Search for the cell housing the specified text and yield its (x, y) center coordinate. 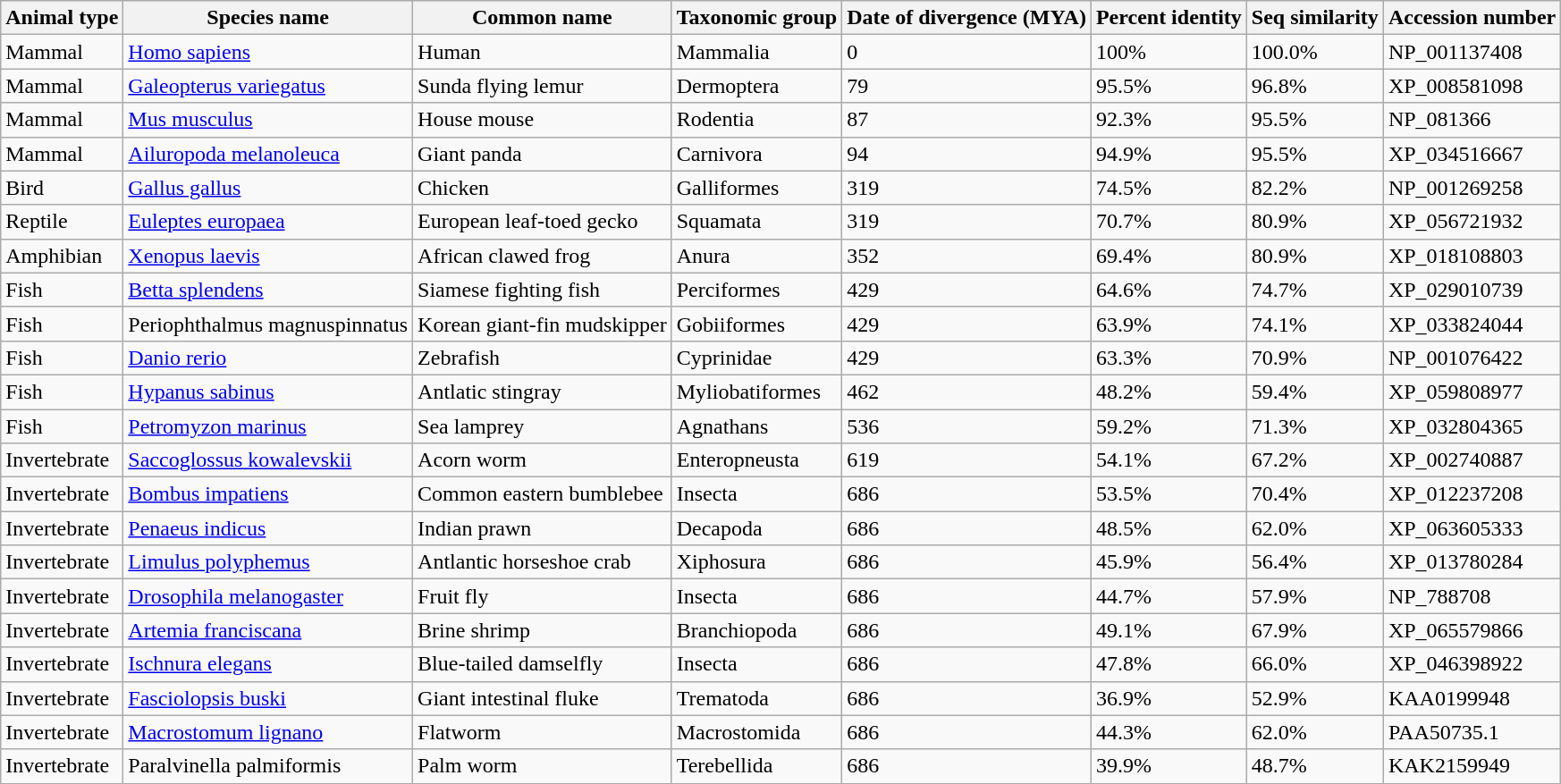
XP_065579866 (1472, 630)
0 (967, 52)
100% (1169, 52)
XP_046398922 (1472, 664)
Carnivora (756, 154)
352 (967, 256)
Cyprinidae (756, 358)
Drosophila melanogaster (268, 596)
Myliobatiformes (756, 392)
Trematoda (756, 698)
Antlatic stingray (543, 392)
Palm worm (543, 766)
Species name (268, 18)
39.9% (1169, 766)
Giant panda (543, 154)
Amphibian (63, 256)
48.2% (1169, 392)
Korean giant-fin mudskipper (543, 324)
Penaeus indicus (268, 528)
Giant intestinal fluke (543, 698)
Date of divergence (MYA) (967, 18)
462 (967, 392)
Galeopterus variegatus (268, 86)
XP_059808977 (1472, 392)
Common name (543, 18)
Gallus gallus (268, 188)
Xenopus laevis (268, 256)
Human (543, 52)
PAA50735.1 (1472, 732)
67.9% (1314, 630)
Rodentia (756, 120)
70.7% (1169, 222)
Enteropneusta (756, 460)
House mouse (543, 120)
Indian prawn (543, 528)
47.8% (1169, 664)
63.9% (1169, 324)
44.7% (1169, 596)
Terebellida (756, 766)
94 (967, 154)
Macrostomida (756, 732)
Fruit fly (543, 596)
74.5% (1169, 188)
70.9% (1314, 358)
XP_012237208 (1472, 494)
Galliformes (756, 188)
XP_013780284 (1472, 562)
Ailuropoda melanoleuca (268, 154)
74.7% (1314, 290)
XP_032804365 (1472, 426)
Homo sapiens (268, 52)
94.9% (1169, 154)
44.3% (1169, 732)
71.3% (1314, 426)
Periophthalmus magnuspinnatus (268, 324)
Euleptes europaea (268, 222)
Zebrafish (543, 358)
Antlantic horseshoe crab (543, 562)
100.0% (1314, 52)
Taxonomic group (756, 18)
Perciformes (756, 290)
NP_081366 (1472, 120)
XP_018108803 (1472, 256)
Bird (63, 188)
96.8% (1314, 86)
53.5% (1169, 494)
70.4% (1314, 494)
Macrostomum lignano (268, 732)
NP_788708 (1472, 596)
Bombus impatiens (268, 494)
67.2% (1314, 460)
Petromyzon marinus (268, 426)
Limulus polyphemus (268, 562)
Brine shrimp (543, 630)
KAK2159949 (1472, 766)
Common eastern bumblebee (543, 494)
48.5% (1169, 528)
Fasciolopsis buski (268, 698)
57.9% (1314, 596)
Artemia franciscana (268, 630)
74.1% (1314, 324)
64.6% (1169, 290)
36.9% (1169, 698)
Sunda flying lemur (543, 86)
56.4% (1314, 562)
59.2% (1169, 426)
African clawed frog (543, 256)
Seq similarity (1314, 18)
Chicken (543, 188)
Acorn worm (543, 460)
87 (967, 120)
Xiphosura (756, 562)
XP_033824044 (1472, 324)
Blue-tailed damselfly (543, 664)
Anura (756, 256)
45.9% (1169, 562)
XP_029010739 (1472, 290)
XP_063605333 (1472, 528)
XP_002740887 (1472, 460)
KAA0199948 (1472, 698)
69.4% (1169, 256)
Decapoda (756, 528)
Accession number (1472, 18)
Danio rerio (268, 358)
Ischnura elegans (268, 664)
48.7% (1314, 766)
XP_034516667 (1472, 154)
NP_001137408 (1472, 52)
NP_001076422 (1472, 358)
Flatworm (543, 732)
Mus musculus (268, 120)
Dermoptera (756, 86)
Paralvinella palmiformis (268, 766)
Squamata (756, 222)
63.3% (1169, 358)
NP_001269258 (1472, 188)
Betta splendens (268, 290)
59.4% (1314, 392)
619 (967, 460)
XP_008581098 (1472, 86)
Animal type (63, 18)
82.2% (1314, 188)
66.0% (1314, 664)
Hypanus sabinus (268, 392)
Saccoglossus kowalevskii (268, 460)
79 (967, 86)
Siamese fighting fish (543, 290)
European leaf-toed gecko (543, 222)
536 (967, 426)
Reptile (63, 222)
Percent identity (1169, 18)
54.1% (1169, 460)
Agnathans (756, 426)
Branchiopoda (756, 630)
Sea lamprey (543, 426)
Gobiiformes (756, 324)
XP_056721932 (1472, 222)
49.1% (1169, 630)
52.9% (1314, 698)
Mammalia (756, 52)
92.3% (1169, 120)
